Locate the cell with the specified text and output its [x, y] center coordinate. 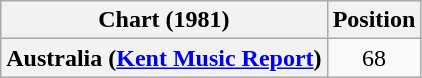
Chart (1981) [164, 20]
Position [374, 20]
68 [374, 58]
Australia (Kent Music Report) [164, 58]
